Search for the cell housing the specified text and yield its [x, y] center coordinate. 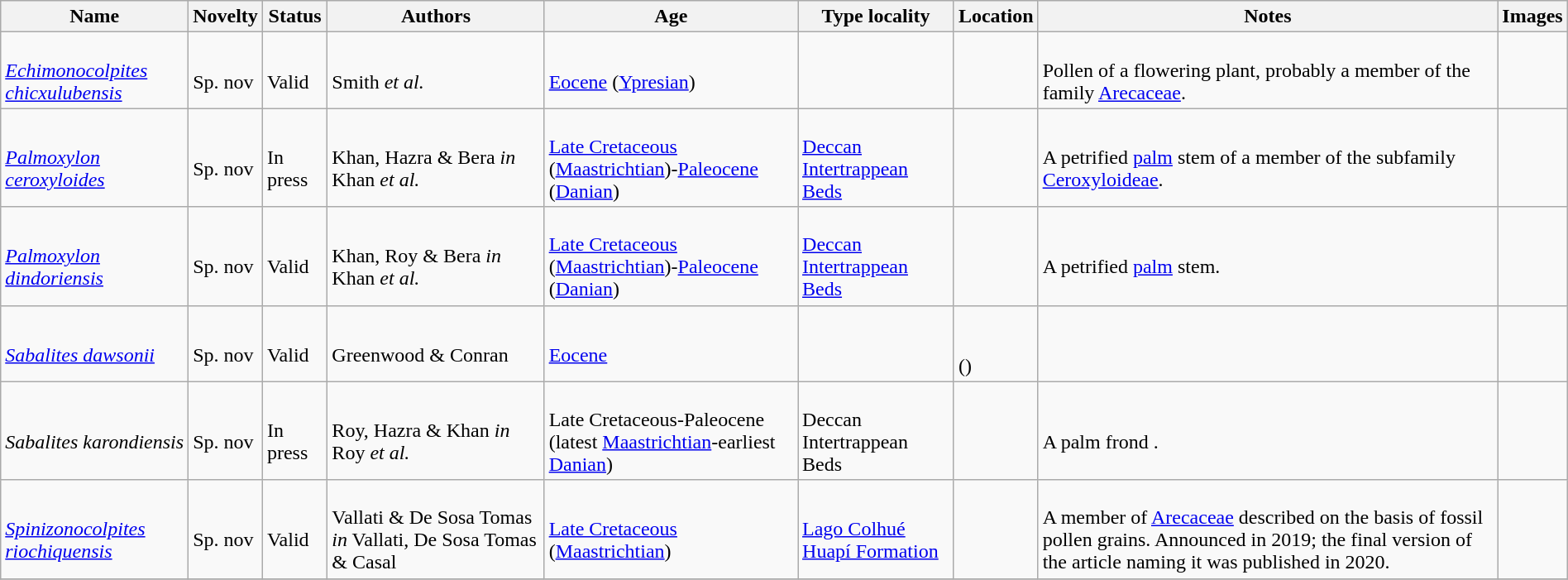
Late Cretaceous (Maastrichtian) [671, 530]
Smith et al. [436, 70]
Greenwood & Conran [436, 343]
Khan, Hazra & Bera in Khan et al. [436, 157]
Roy, Hazra & Khan in Roy et al. [436, 430]
Sabalites karondiensis [94, 430]
Status [294, 17]
Age [671, 17]
Eocene [671, 343]
Name [94, 17]
Lago Colhué Huapí Formation [877, 530]
() [996, 343]
Novelty [226, 17]
Vallati & De Sosa Tomas in Vallati, De Sosa Tomas & Casal [436, 530]
A petrified palm stem of a member of the subfamily Ceroxyloideae. [1268, 157]
A petrified palm stem. [1268, 256]
Khan, Roy & Bera in Khan et al. [436, 256]
Spinizonocolpites riochiquensis [94, 530]
A palm frond . [1268, 430]
Palmoxylon ceroxyloides [94, 157]
Sabalites dawsonii [94, 343]
Type locality [877, 17]
Eocene (Ypresian) [671, 70]
Images [1532, 17]
Late Cretaceous-Paleocene (latest Maastrichtian-earliest Danian) [671, 430]
Location [996, 17]
Echimonocolpites chicxulubensis [94, 70]
Authors [436, 17]
Pollen of a flowering plant, probably a member of the family Arecaceae. [1268, 70]
Notes [1268, 17]
Palmoxylon dindoriensis [94, 256]
